Provide the [x, y] coordinate of the cell's center where the given text is located.  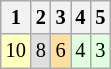
1 [16, 17]
8 [41, 51]
6 [61, 51]
10 [16, 51]
2 [41, 17]
5 [100, 17]
